Find where the given text appears and provide that cell's center as [x, y] coordinate. 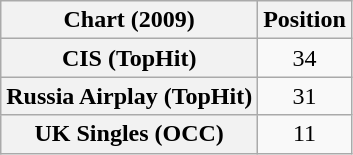
11 [305, 134]
CIS (TopHit) [130, 58]
UK Singles (OCC) [130, 134]
Chart (2009) [130, 20]
31 [305, 96]
34 [305, 58]
Position [305, 20]
Russia Airplay (TopHit) [130, 96]
